Output the (X, Y) coordinate of the center of the cell containing the given text.  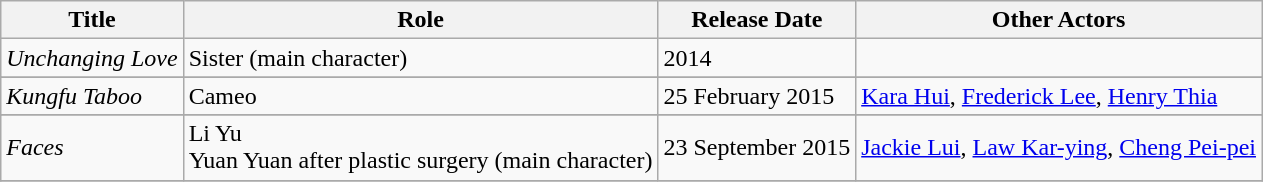
Title (92, 20)
Other Actors (1059, 20)
Faces (92, 148)
Li Yu Yuan Yuan after plastic surgery (main character) (420, 148)
Sister (main character) (420, 58)
23 September 2015 (757, 148)
25 February 2015 (757, 96)
Release Date (757, 20)
2014 (757, 58)
Kungfu Taboo (92, 96)
Kara Hui, Frederick Lee, Henry Thia (1059, 96)
Unchanging Love (92, 58)
Jackie Lui, Law Kar-ying, Cheng Pei-pei (1059, 148)
Role (420, 20)
Cameo (420, 96)
